Provide the (x, y) coordinate of the cell's center where the given text is located.  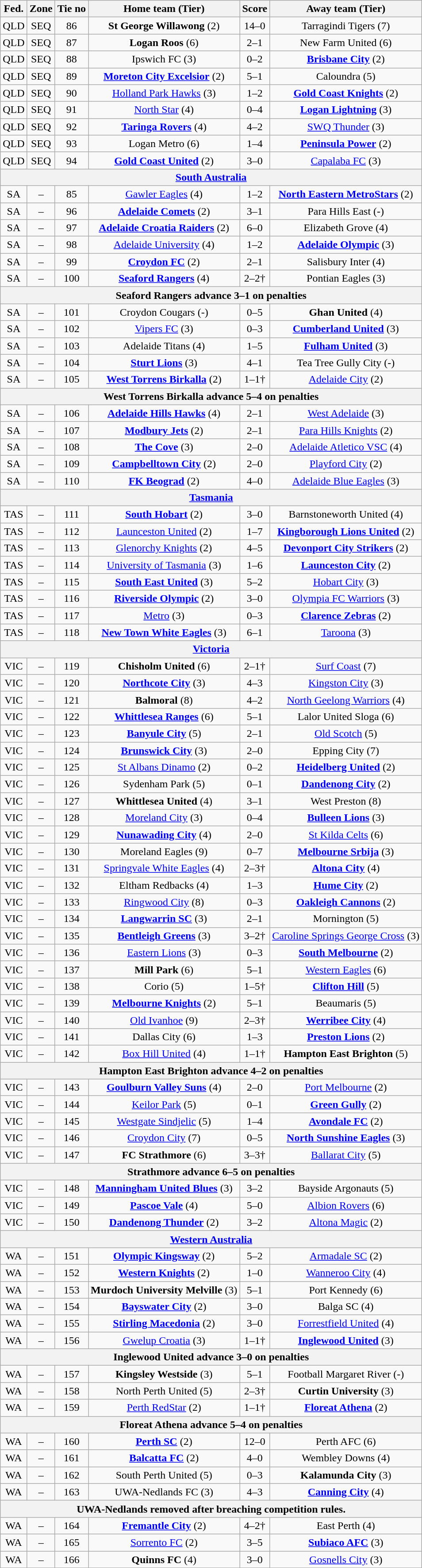
Werribee City (4) (346, 1020)
104 (72, 363)
Modbury Jets (2) (164, 430)
86 (72, 26)
Salisbury Inter (4) (346, 262)
Ballarat City (5) (346, 1155)
Moreland City (3) (164, 818)
Bayside Argonauts (5) (346, 1189)
102 (72, 329)
Tarragindi Tigers (7) (346, 26)
St Albans Dinamo (2) (164, 767)
3–3† (255, 1155)
Tasmania (211, 498)
Whittlesea United (4) (164, 801)
Avondale FC (2) (346, 1121)
Westgate Sindjelic (5) (164, 1121)
Bulleen Lions (3) (346, 818)
Adelaide Blue Eagles (3) (346, 480)
12–0 (255, 1441)
The Cove (3) (164, 447)
5–0 (255, 1205)
Glenorchy Knights (2) (164, 548)
163 (72, 1492)
128 (72, 818)
87 (72, 43)
Langwarrin SC (3) (164, 919)
Vipers FC (3) (164, 329)
145 (72, 1121)
Adelaide Atletico VSC (4) (346, 447)
Adelaide University (4) (164, 245)
Taringa Rovers (4) (164, 127)
151 (72, 1256)
141 (72, 1037)
Beaumaris (5) (346, 1003)
91 (72, 110)
Adelaide Hills Hawks (4) (164, 413)
Armadale SC (2) (346, 1256)
Campbelltown City (2) (164, 464)
112 (72, 531)
Kalamunda City (3) (346, 1475)
Sorrento FC (2) (164, 1542)
North Eastern MetroStars (2) (346, 194)
SWQ Thunder (3) (346, 127)
147 (72, 1155)
111 (72, 515)
Floreat Athena advance 5–4 on penalties (211, 1425)
Devonport City Strikers (2) (346, 548)
North Star (4) (164, 110)
118 (72, 632)
120 (72, 683)
155 (72, 1324)
Moreland Eagles (9) (164, 852)
Eastern Lions (3) (164, 952)
1–7 (255, 531)
129 (72, 835)
89 (72, 76)
Hampton East Brighton (5) (346, 1054)
Seaford Rangers advance 3–1 on penalties (211, 295)
Inglewood United advance 3–0 on penalties (211, 1357)
143 (72, 1088)
4–1 (255, 363)
UWA-Nedlands removed after breaching competition rules. (211, 1509)
133 (72, 902)
Mill Park (6) (164, 969)
Victoria (211, 649)
1–0 (255, 1273)
West Adelaide (3) (346, 413)
Elizabeth Grove (4) (346, 228)
Kingborough Lions United (2) (346, 531)
Brisbane City (2) (346, 59)
Hampton East Brighton advance 4–2 on penalties (211, 1071)
Brunswick City (3) (164, 751)
164 (72, 1525)
107 (72, 430)
New Town White Eagles (3) (164, 632)
Ipswich FC (3) (164, 59)
92 (72, 127)
6–1 (255, 632)
Melbourne Knights (2) (164, 1003)
105 (72, 379)
Murdoch University Melville (3) (164, 1290)
Croydon FC (2) (164, 262)
Goulburn Valley Suns (4) (164, 1088)
Balmoral (8) (164, 700)
North Geelong Warriors (4) (346, 700)
St Kilda Celts (6) (346, 835)
148 (72, 1189)
Caloundra (5) (346, 76)
Heidelberg United (2) (346, 767)
88 (72, 59)
Kingsley Westside (3) (164, 1374)
Subiaco AFC (3) (346, 1542)
Perth AFC (6) (346, 1441)
Tie no (72, 9)
South Melbourne (2) (346, 952)
142 (72, 1054)
119 (72, 666)
108 (72, 447)
140 (72, 1020)
134 (72, 919)
106 (72, 413)
Surf Coast (7) (346, 666)
Mornington (5) (346, 919)
158 (72, 1391)
Altona Magic (2) (346, 1222)
South Hobart (2) (164, 515)
Whittlesea Ranges (6) (164, 716)
138 (72, 986)
Barnstoneworth United (4) (346, 515)
135 (72, 936)
Clarence Zebras (2) (346, 616)
2–2† (255, 279)
Away team (Tier) (346, 9)
121 (72, 700)
124 (72, 751)
Adelaide Croatia Raiders (2) (164, 228)
Port Kennedy (6) (346, 1290)
Fulham United (3) (346, 346)
Gawler Eagles (4) (164, 194)
97 (72, 228)
Eltham Redbacks (4) (164, 885)
Western Australia (211, 1239)
Ringwood City (8) (164, 902)
Wembley Downs (4) (346, 1458)
Holland Park Hawks (3) (164, 93)
South East United (3) (164, 582)
93 (72, 143)
1–5† (255, 986)
Fremantle City (2) (164, 1525)
149 (72, 1205)
Taroona (3) (346, 632)
Croydon City (7) (164, 1138)
Sturt Lions (3) (164, 363)
FC Strathmore (6) (164, 1155)
Adelaide Titans (4) (164, 346)
UWA-Nedlands FC (3) (164, 1492)
Metro (3) (164, 616)
Pontian Eagles (3) (346, 279)
Logan Metro (6) (164, 143)
6–0 (255, 228)
125 (72, 767)
Dandenong City (2) (346, 784)
West Preston (8) (346, 801)
Epping City (7) (346, 751)
90 (72, 93)
109 (72, 464)
Gold Coast United (2) (164, 160)
Canning City (4) (346, 1492)
101 (72, 312)
South Perth United (5) (164, 1475)
Football Margaret River (-) (346, 1374)
162 (72, 1475)
St George Willawong (2) (164, 26)
146 (72, 1138)
165 (72, 1542)
Gold Coast Knights (2) (346, 93)
94 (72, 160)
123 (72, 733)
Dandenong Thunder (2) (164, 1222)
North Perth United (5) (164, 1391)
103 (72, 346)
Capalaba FC (3) (346, 160)
Banyule City (5) (164, 733)
122 (72, 716)
4–2† (255, 1525)
West Torrens Birkalla (2) (164, 379)
115 (72, 582)
131 (72, 868)
1–6 (255, 565)
Sydenham Park (5) (164, 784)
Para Hills Knights (2) (346, 430)
Fed. (14, 9)
139 (72, 1003)
161 (72, 1458)
New Farm United (6) (346, 43)
2–1† (255, 666)
126 (72, 784)
Seaford Rangers (4) (164, 279)
159 (72, 1408)
150 (72, 1222)
Balga SC (4) (346, 1307)
1–5 (255, 346)
110 (72, 480)
Port Melbourne (2) (346, 1088)
114 (72, 565)
Launceston United (2) (164, 531)
14–0 (255, 26)
Northcote City (3) (164, 683)
Riverside Olympic (2) (164, 599)
Quinns FC (4) (164, 1559)
Playford City (2) (346, 464)
Kingston City (3) (346, 683)
Altona City (4) (346, 868)
154 (72, 1307)
Stirling Macedonia (2) (164, 1324)
3–5 (255, 1542)
Inglewood United (3) (346, 1340)
Hume City (2) (346, 885)
Balcatta FC (2) (164, 1458)
Caroline Springs George Cross (3) (346, 936)
157 (72, 1374)
Old Scotch (5) (346, 733)
Peninsula Power (2) (346, 143)
Launceston City (2) (346, 565)
Wanneroo City (4) (346, 1273)
136 (72, 952)
Nunawading City (4) (164, 835)
North Sunshine Eagles (3) (346, 1138)
3–2† (255, 936)
Forrestfield United (4) (346, 1324)
Adelaide Comets (2) (164, 211)
Adelaide City (2) (346, 379)
Oakleigh Cannons (2) (346, 902)
113 (72, 548)
Springvale White Eagles (4) (164, 868)
Keilor Park (5) (164, 1104)
Preston Lions (2) (346, 1037)
Gosnells City (3) (346, 1559)
FK Beograd (2) (164, 480)
0–7 (255, 852)
Box Hill United (4) (164, 1054)
Hobart City (3) (346, 582)
132 (72, 885)
Cumberland United (3) (346, 329)
98 (72, 245)
160 (72, 1441)
Perth RedStar (2) (164, 1408)
137 (72, 969)
156 (72, 1340)
Logan Lightning (3) (346, 110)
Green Gully (2) (346, 1104)
Albion Rovers (6) (346, 1205)
Score (255, 9)
4–5 (255, 548)
Para Hills East (-) (346, 211)
Tea Tree Gully City (-) (346, 363)
85 (72, 194)
152 (72, 1273)
144 (72, 1104)
Gwelup Croatia (3) (164, 1340)
Dallas City (6) (164, 1037)
Perth SC (2) (164, 1441)
130 (72, 852)
Moreton City Excelsior (2) (164, 76)
Manningham United Blues (3) (164, 1189)
Old Ivanhoe (9) (164, 1020)
Ghan United (4) (346, 312)
Pascoe Vale (4) (164, 1205)
Floreat Athena (2) (346, 1408)
Bayswater City (2) (164, 1307)
Western Eagles (6) (346, 969)
Western Knights (2) (164, 1273)
117 (72, 616)
West Torrens Birkalla advance 5–4 on penalties (211, 396)
99 (72, 262)
Corio (5) (164, 986)
East Perth (4) (346, 1525)
Adelaide Olympic (3) (346, 245)
166 (72, 1559)
Croydon Cougars (-) (164, 312)
Curtin University (3) (346, 1391)
Olympic Kingsway (2) (164, 1256)
100 (72, 279)
Lalor United Sloga (6) (346, 716)
Bentleigh Greens (3) (164, 936)
Zone (41, 9)
Olympia FC Warriors (3) (346, 599)
Melbourne Srbija (3) (346, 852)
Logan Roos (6) (164, 43)
Strathmore advance 6–5 on penalties (211, 1172)
Home team (Tier) (164, 9)
153 (72, 1290)
96 (72, 211)
South Australia (211, 177)
127 (72, 801)
University of Tasmania (3) (164, 565)
Clifton Hill (5) (346, 986)
116 (72, 599)
Chisholm United (6) (164, 666)
